Return the [x, y] coordinate for the center point of the cell that contains the specified text.  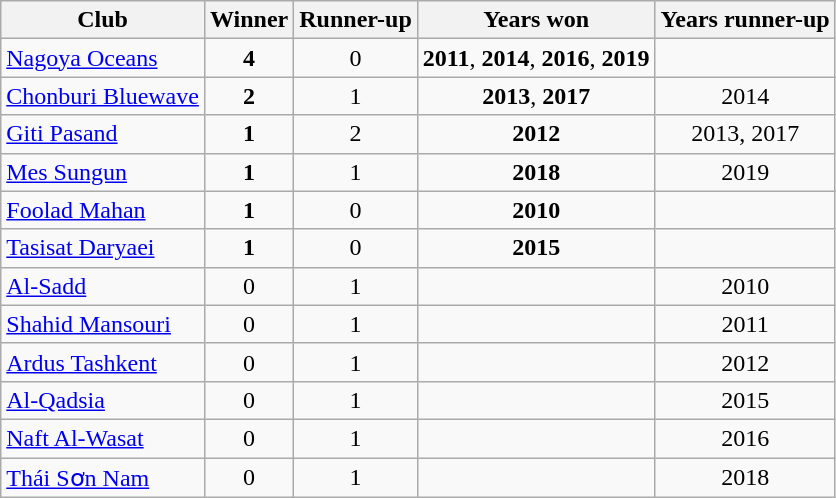
Years runner-up [745, 20]
Nagoya Oceans [103, 58]
2014 [745, 96]
Chonburi Bluewave [103, 96]
Years won [536, 20]
Foolad Mahan [103, 210]
2011 [745, 324]
Winner [248, 20]
Club [103, 20]
Al-Sadd [103, 286]
4 [248, 58]
2019 [745, 172]
2016 [745, 438]
Shahid Mansouri [103, 324]
2011, 2014, 2016, 2019 [536, 58]
Giti Pasand [103, 134]
Al-Qadsia [103, 400]
Ardus Tashkent [103, 362]
Thái Sơn Nam [103, 478]
Mes Sungun [103, 172]
Tasisat Daryaei [103, 248]
Naft Al-Wasat [103, 438]
Runner-up [356, 20]
